From the cell containing the given text, extract its center point as (X, Y) coordinate. 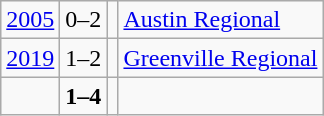
Greenville Regional (220, 58)
2019 (30, 58)
2005 (30, 20)
0–2 (84, 20)
1–4 (84, 96)
Austin Regional (220, 20)
1–2 (84, 58)
